Output the (x, y) coordinate of the center of the cell containing the given text.  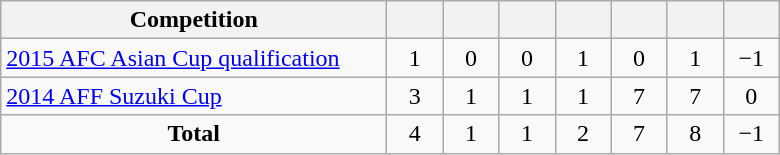
2014 AFF Suzuki Cup (194, 96)
Competition (194, 20)
3 (415, 96)
4 (415, 134)
2015 AFC Asian Cup qualification (194, 58)
Total (194, 134)
2 (583, 134)
8 (695, 134)
